From the cell containing the given text, extract its center point as [X, Y] coordinate. 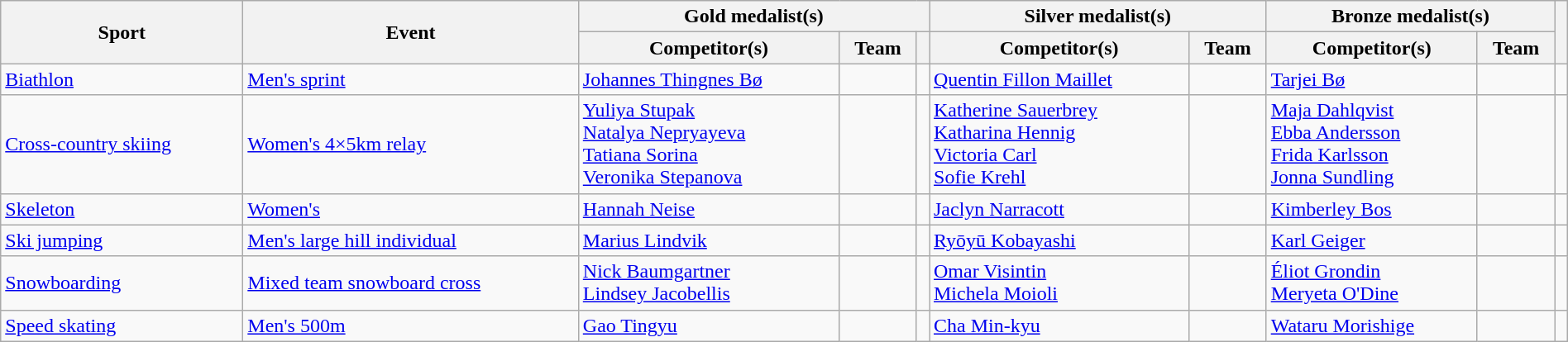
Cross-country skiing [122, 144]
Speed skating [122, 325]
Silver medalist(s) [1098, 17]
Snowboarding [122, 283]
Mixed team snowboard cross [411, 283]
Jaclyn Narracott [1059, 209]
Gao Tingyu [708, 325]
Nick BaumgartnerLindsey Jacobellis [708, 283]
Hannah Neise [708, 209]
Men's 500m [411, 325]
Sport [122, 32]
Cha Min-kyu [1059, 325]
Marius Lindvik [708, 240]
Quentin Fillon Maillet [1059, 79]
Katherine SauerbreyKatharina HennigVictoria CarlSofie Krehl [1059, 144]
Bronze medalist(s) [1411, 17]
Éliot GrondinMeryeta O'Dine [1371, 283]
Karl Geiger [1371, 240]
Women's [411, 209]
Gold medalist(s) [753, 17]
Omar VisintinMichela Moioli [1059, 283]
Women's 4×5km relay [411, 144]
Men's large hill individual [411, 240]
Men's sprint [411, 79]
Kimberley Bos [1371, 209]
Biathlon [122, 79]
Yuliya StupakNatalya NepryayevaTatiana SorinaVeronika Stepanova [708, 144]
Tarjei Bø [1371, 79]
Maja DahlqvistEbba AnderssonFrida KarlssonJonna Sundling [1371, 144]
Ski jumping [122, 240]
Johannes Thingnes Bø [708, 79]
Skeleton [122, 209]
Wataru Morishige [1371, 325]
Event [411, 32]
Ryōyū Kobayashi [1059, 240]
